Identify which cell holds the provided text, then report its (X, Y) central coordinate. 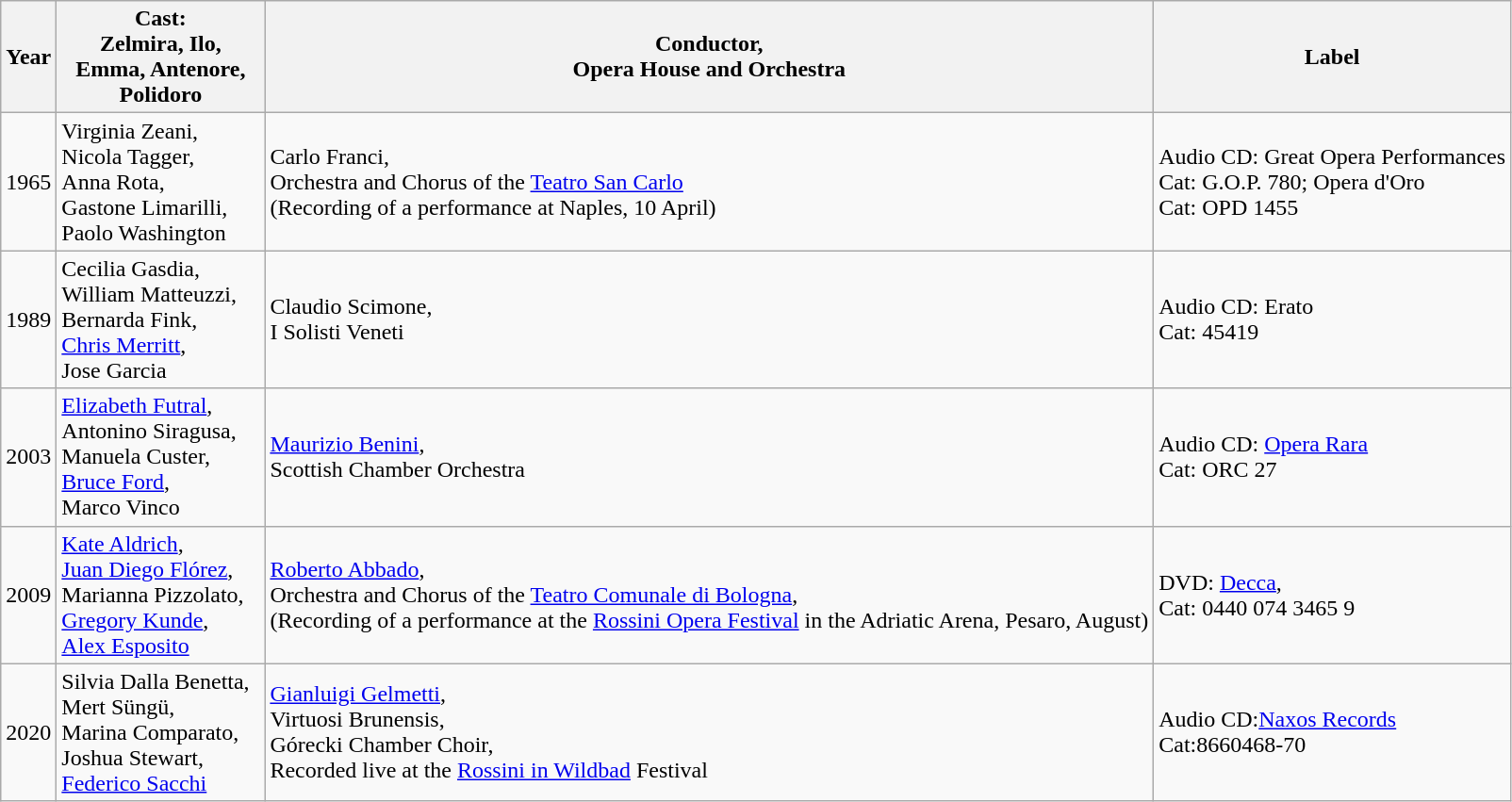
Maurizio Benini, Scottish Chamber Orchestra (709, 457)
2009 (28, 595)
2003 (28, 457)
Conductor,Opera House and Orchestra (709, 57)
Carlo Franci, Orchestra and Chorus of the Teatro San Carlo (Recording of a performance at Naples, 10 April) (709, 182)
Audio CD: EratoCat: 45419 (1333, 319)
2020 (28, 732)
Elizabeth Futral,Antonino Siragusa,Manuela Custer,Bruce Ford,Marco Vinco (160, 457)
Claudio Scimone,I Solisti Veneti (709, 319)
Gianluigi Gelmetti,Virtuosi Brunensis,Górecki Chamber Choir,Recorded live at the Rossini in Wildbad Festival (709, 732)
Audio CD:Naxos RecordsCat:8660468-70 (1333, 732)
1965 (28, 182)
Year (28, 57)
Kate Aldrich,Juan Diego Flórez,Marianna Pizzolato,Gregory Kunde,Alex Esposito (160, 595)
1989 (28, 319)
DVD: Decca,Cat: 0440 074 3465 9 (1333, 595)
Cecilia Gasdia,William Matteuzzi,Bernarda Fink,Chris Merritt,Jose Garcia (160, 319)
Audio CD: Opera RaraCat: ORC 27 (1333, 457)
Audio CD: Great Opera PerformancesCat: G.O.P. 780; Opera d'OroCat: OPD 1455 (1333, 182)
Virginia Zeani,Nicola Tagger, Anna Rota, Gastone Limarilli,Paolo Washington (160, 182)
Label (1333, 57)
Silvia Dalla Benetta,Mert Süngü,Marina Comparato,Joshua Stewart,Federico Sacchi (160, 732)
Cast: Zelmira, Ilo,Emma, Antenore,Polidoro (160, 57)
